Scan for the cell matching the given text and deliver its (x, y) coordinate at center. 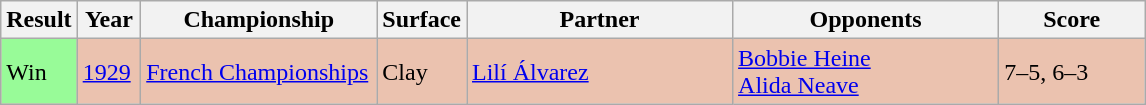
Year (109, 20)
Clay (422, 72)
Surface (422, 20)
Score (1072, 20)
Partner (599, 20)
Result (39, 20)
7–5, 6–3 (1072, 72)
French Championships (259, 72)
Championship (259, 20)
1929 (109, 72)
Opponents (866, 20)
Win (39, 72)
Lilí Álvarez (599, 72)
Bobbie Heine Alida Neave (866, 72)
